Extract the [x, y] coordinate from the center of the cell holding the provided text.  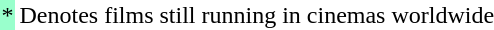
* [8, 15]
